Output the (x, y) coordinate of the center of the cell containing the given text.  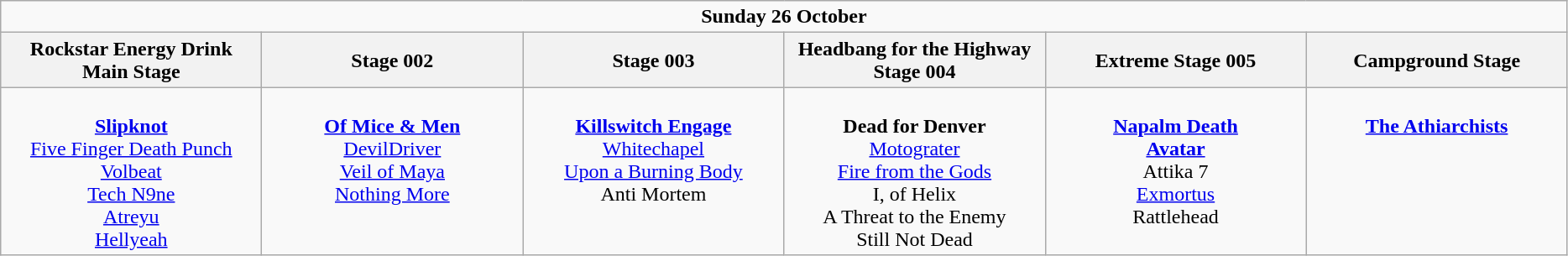
Sunday 26 October (784, 17)
Slipknot Five Finger Death Punch Volbeat Tech N9ne Atreyu Hellyeah (131, 171)
Headbang for the Highway Stage 004 (915, 60)
Rockstar Energy Drink Main Stage (131, 60)
Napalm Death Avatar Attika 7 Exmortus Rattlehead (1175, 171)
The Athiarchists (1437, 171)
Of Mice & Men DevilDriver Veil of Maya Nothing More (393, 171)
Killswitch Engage Whitechapel Upon a Burning Body Anti Mortem (653, 171)
Campground Stage (1437, 60)
Extreme Stage 005 (1175, 60)
Stage 003 (653, 60)
Dead for Denver Motograter Fire from the Gods I, of Helix A Threat to the Enemy Still Not Dead (915, 171)
Stage 002 (393, 60)
